Detect which cell encompasses the target text, then output its [X, Y] center coordinate. 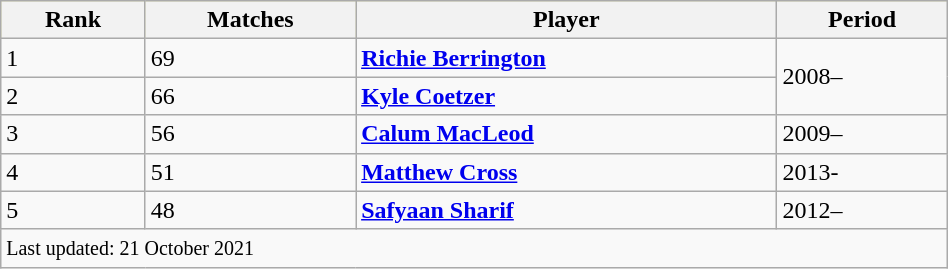
51 [250, 172]
3 [73, 134]
69 [250, 58]
Richie Berrington [566, 58]
1 [73, 58]
Calum MacLeod [566, 134]
Kyle Coetzer [566, 96]
Player [566, 20]
Last updated: 21 October 2021 [474, 248]
Rank [73, 20]
Period [862, 20]
Safyaan Sharif [566, 210]
48 [250, 210]
2 [73, 96]
4 [73, 172]
2008– [862, 77]
5 [73, 210]
2013- [862, 172]
2012– [862, 210]
2009– [862, 134]
Matches [250, 20]
66 [250, 96]
Matthew Cross [566, 172]
56 [250, 134]
